For the text-containing cell, return its midpoint in [x, y] coordinate format. 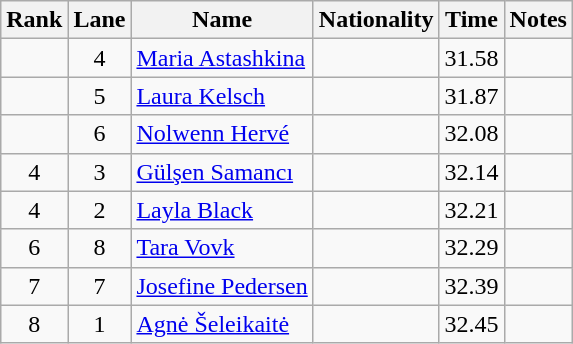
2 [100, 210]
5 [100, 96]
Tara Vovk [222, 248]
32.14 [472, 172]
Gülşen Samancı [222, 172]
Layla Black [222, 210]
Name [222, 20]
31.58 [472, 58]
3 [100, 172]
1 [100, 324]
Notes [538, 20]
31.87 [472, 96]
Agnė Šeleikaitė [222, 324]
32.08 [472, 134]
Lane [100, 20]
Rank [34, 20]
32.29 [472, 248]
Maria Astashkina [222, 58]
Nationality [376, 20]
32.45 [472, 324]
Laura Kelsch [222, 96]
Time [472, 20]
Nolwenn Hervé [222, 134]
Josefine Pedersen [222, 286]
32.39 [472, 286]
32.21 [472, 210]
